Pinpoint the cell where the given text exists, returning its [X, Y] midpoint coordinate. 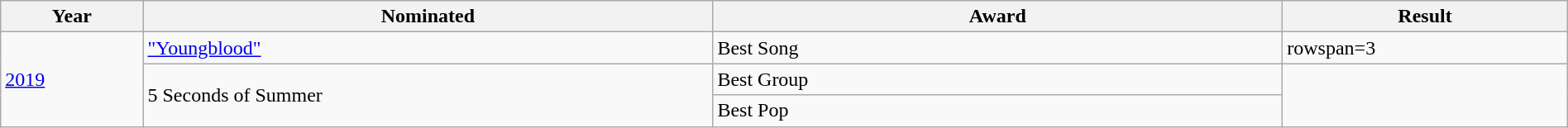
Nominated [428, 17]
rowspan=3 [1426, 48]
Best Group [997, 79]
Best Pop [997, 111]
Result [1426, 17]
Year [72, 17]
Best Song [997, 48]
5 Seconds of Summer [428, 95]
"Youngblood" [428, 48]
2019 [72, 79]
Award [997, 17]
